Pinpoint the cell where the given text exists, returning its (x, y) midpoint coordinate. 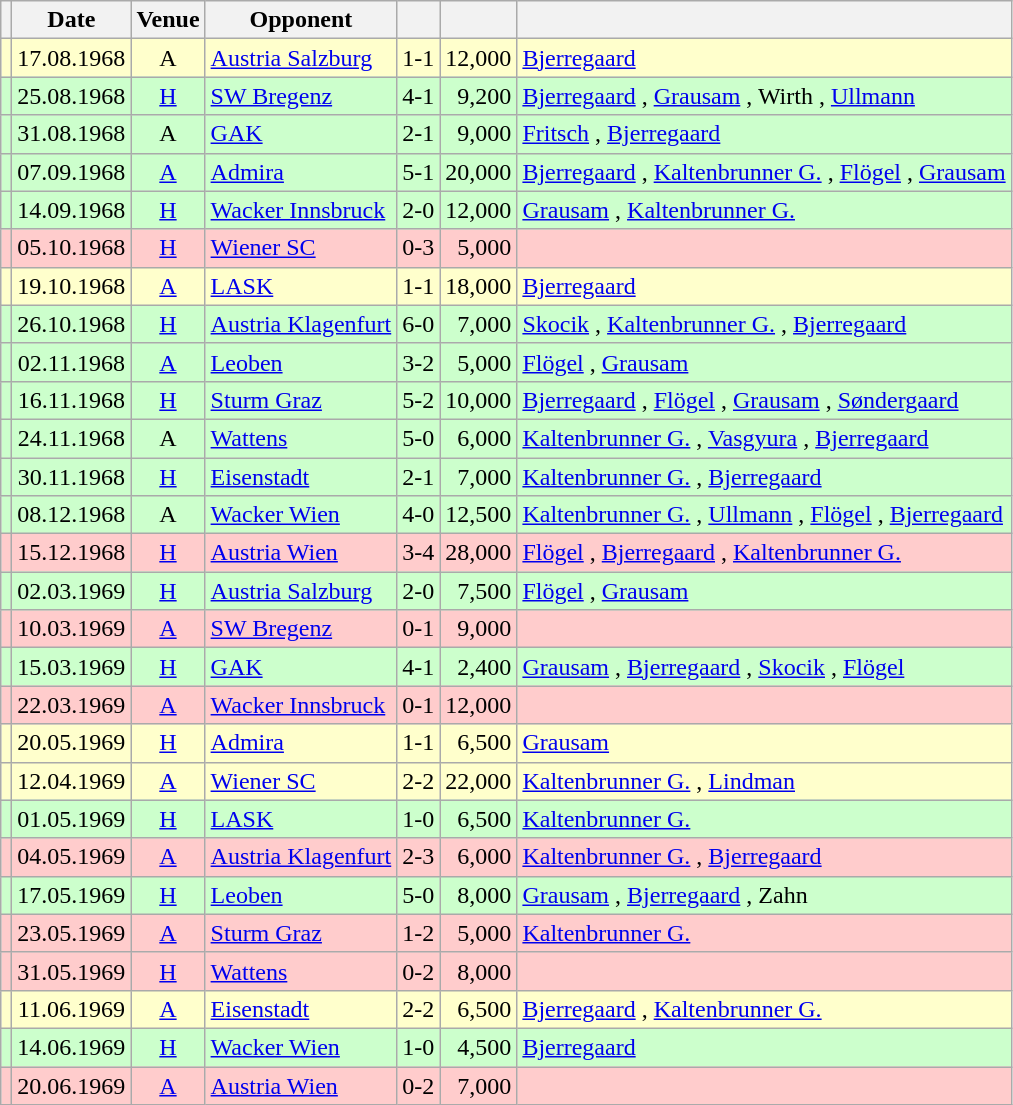
11.06.1969 (72, 1009)
3-2 (418, 362)
17.08.1968 (72, 58)
Grausam , Bjerregaard , Zahn (764, 895)
19.10.1968 (72, 286)
07.09.1968 (72, 172)
16.11.1968 (72, 400)
Kaltenbrunner G. , Vasgyura , Bjerregaard (764, 438)
15.12.1968 (72, 553)
Fritsch , Bjerregaard (764, 134)
9,200 (478, 96)
Bjerregaard , Kaltenbrunner G. , Flögel , Grausam (764, 172)
30.11.1968 (72, 477)
22.03.1969 (72, 705)
12,500 (478, 515)
5-1 (418, 172)
23.05.1969 (72, 933)
05.10.1968 (72, 248)
20.05.1969 (72, 743)
01.05.1969 (72, 819)
4-0 (418, 515)
28,000 (478, 553)
02.11.1968 (72, 362)
20.06.1969 (72, 1085)
2-3 (418, 857)
Venue (168, 20)
22,000 (478, 781)
Kaltenbrunner G. , Lindman (764, 781)
1-2 (418, 933)
Grausam , Bjerregaard , Skocik , Flögel (764, 667)
26.10.1968 (72, 324)
2,400 (478, 667)
Grausam (764, 743)
7,500 (478, 591)
Date (72, 20)
Skocik , Kaltenbrunner G. , Bjerregaard (764, 324)
15.03.1969 (72, 667)
24.11.1968 (72, 438)
Grausam , Kaltenbrunner G. (764, 210)
Bjerregaard , Kaltenbrunner G. (764, 1009)
4,500 (478, 1047)
17.05.1969 (72, 895)
Kaltenbrunner G. , Ullmann , Flögel , Bjerregaard (764, 515)
Bjerregaard , Grausam , Wirth , Ullmann (764, 96)
25.08.1968 (72, 96)
0-3 (418, 248)
3-4 (418, 553)
04.05.1969 (72, 857)
31.05.1969 (72, 971)
14.09.1968 (72, 210)
20,000 (478, 172)
08.12.1968 (72, 515)
12.04.1969 (72, 781)
18,000 (478, 286)
Opponent (301, 20)
31.08.1968 (72, 134)
10,000 (478, 400)
6-0 (418, 324)
02.03.1969 (72, 591)
14.06.1969 (72, 1047)
Bjerregaard , Flögel , Grausam , Søndergaard (764, 400)
5-2 (418, 400)
10.03.1969 (72, 629)
Flögel , Bjerregaard , Kaltenbrunner G. (764, 553)
